Find where the given text appears and provide that cell's center as [X, Y] coordinate. 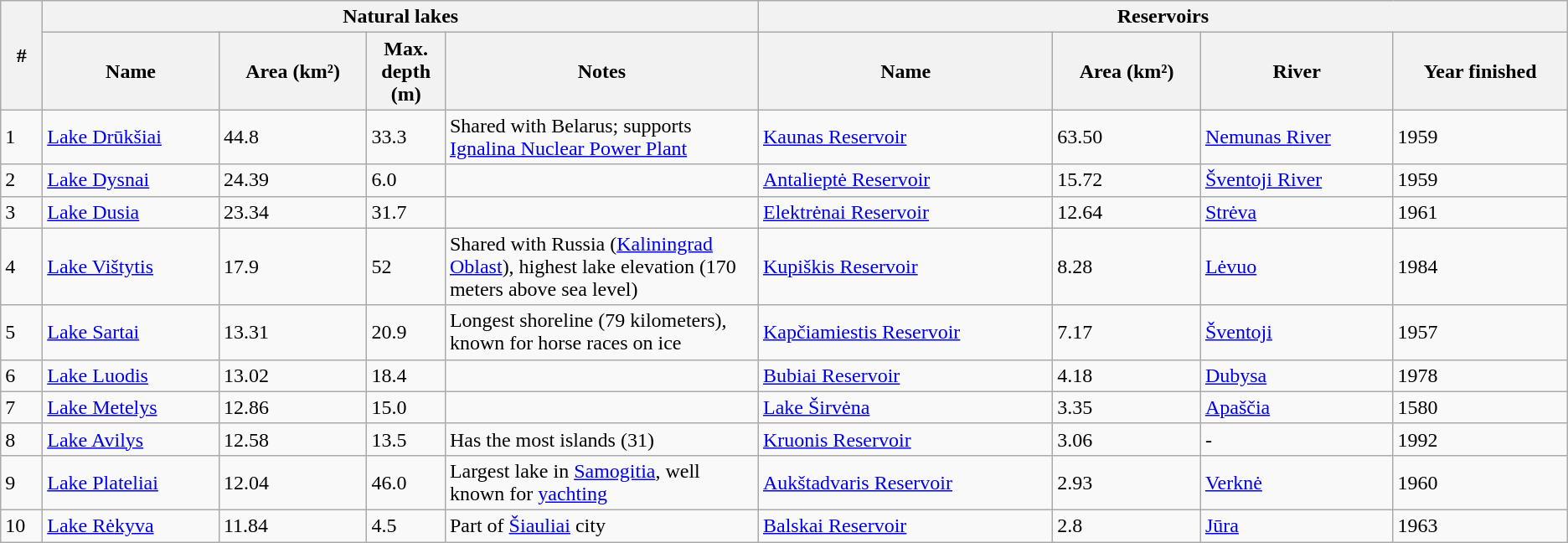
4.5 [406, 525]
Reservoirs [1163, 17]
# [22, 55]
3 [22, 212]
4 [22, 266]
23.34 [293, 212]
Notes [601, 71]
Antalieptė Reservoir [906, 180]
Jūra [1297, 525]
Part of Šiauliai city [601, 525]
- [1297, 439]
1992 [1480, 439]
Lake Avilys [131, 439]
Year finished [1480, 71]
33.3 [406, 137]
7 [22, 407]
3.06 [1127, 439]
18.4 [406, 375]
1978 [1480, 375]
1963 [1480, 525]
Lake Dusia [131, 212]
Lake Vištytis [131, 266]
63.50 [1127, 137]
4.18 [1127, 375]
17.9 [293, 266]
Lake Dysnai [131, 180]
1960 [1480, 483]
Longest shoreline (79 kilometers), known for horse races on ice [601, 332]
24.39 [293, 180]
Šventoji [1297, 332]
1957 [1480, 332]
Lake Luodis [131, 375]
Kupiškis Reservoir [906, 266]
12.64 [1127, 212]
Balskai Reservoir [906, 525]
Dubysa [1297, 375]
15.0 [406, 407]
Apaščia [1297, 407]
2.8 [1127, 525]
Šventoji River [1297, 180]
6.0 [406, 180]
1984 [1480, 266]
Elektrėnai Reservoir [906, 212]
Shared with Belarus; supports Ignalina Nuclear Power Plant [601, 137]
6 [22, 375]
Lake Sartai [131, 332]
Lėvuo [1297, 266]
1 [22, 137]
1580 [1480, 407]
10 [22, 525]
5 [22, 332]
13.02 [293, 375]
9 [22, 483]
Natural lakes [400, 17]
44.8 [293, 137]
Shared with Russia (Kaliningrad Oblast), highest lake elevation (170 meters above sea level) [601, 266]
Bubiai Reservoir [906, 375]
52 [406, 266]
Kapčiamiestis Reservoir [906, 332]
46.0 [406, 483]
12.86 [293, 407]
8 [22, 439]
River [1297, 71]
20.9 [406, 332]
Verknė [1297, 483]
2.93 [1127, 483]
2 [22, 180]
Lake Drūkšiai [131, 137]
Aukštadvaris Reservoir [906, 483]
Has the most islands (31) [601, 439]
Kruonis Reservoir [906, 439]
1961 [1480, 212]
Lake Metelys [131, 407]
3.35 [1127, 407]
11.84 [293, 525]
8.28 [1127, 266]
12.58 [293, 439]
Lake Plateliai [131, 483]
13.5 [406, 439]
7.17 [1127, 332]
Lake Rėkyva [131, 525]
Lake Širvėna [906, 407]
Largest lake in Samogitia, well known for yachting [601, 483]
13.31 [293, 332]
Strėva [1297, 212]
Max. depth (m) [406, 71]
31.7 [406, 212]
15.72 [1127, 180]
Kaunas Reservoir [906, 137]
12.04 [293, 483]
Nemunas River [1297, 137]
